Provide the [X, Y] coordinate of the cell's center where the given text is located.  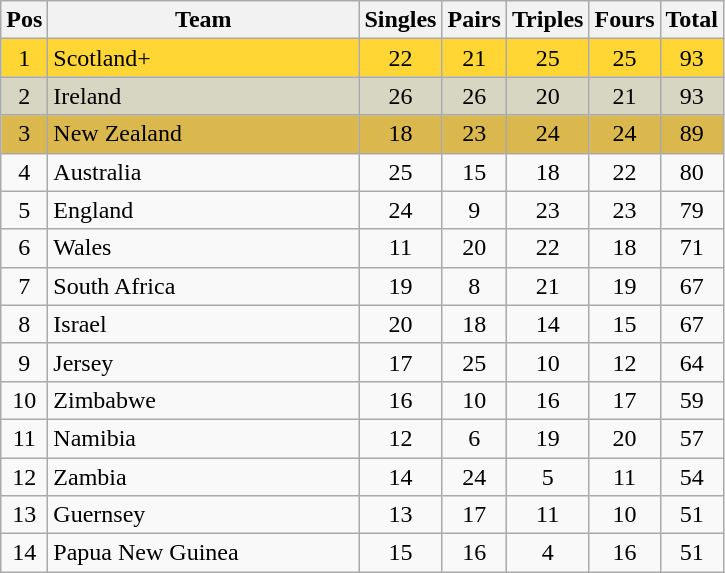
80 [692, 172]
Pos [24, 20]
Guernsey [204, 515]
New Zealand [204, 134]
Jersey [204, 362]
England [204, 210]
Wales [204, 248]
7 [24, 286]
79 [692, 210]
Israel [204, 324]
64 [692, 362]
59 [692, 400]
Zambia [204, 477]
Papua New Guinea [204, 553]
3 [24, 134]
1 [24, 58]
Zimbabwe [204, 400]
South Africa [204, 286]
Total [692, 20]
Namibia [204, 438]
Fours [624, 20]
89 [692, 134]
2 [24, 96]
Triples [548, 20]
Ireland [204, 96]
71 [692, 248]
Scotland+ [204, 58]
Pairs [474, 20]
Singles [400, 20]
54 [692, 477]
Australia [204, 172]
Team [204, 20]
57 [692, 438]
